From the cell containing the given text, extract its center point as [x, y] coordinate. 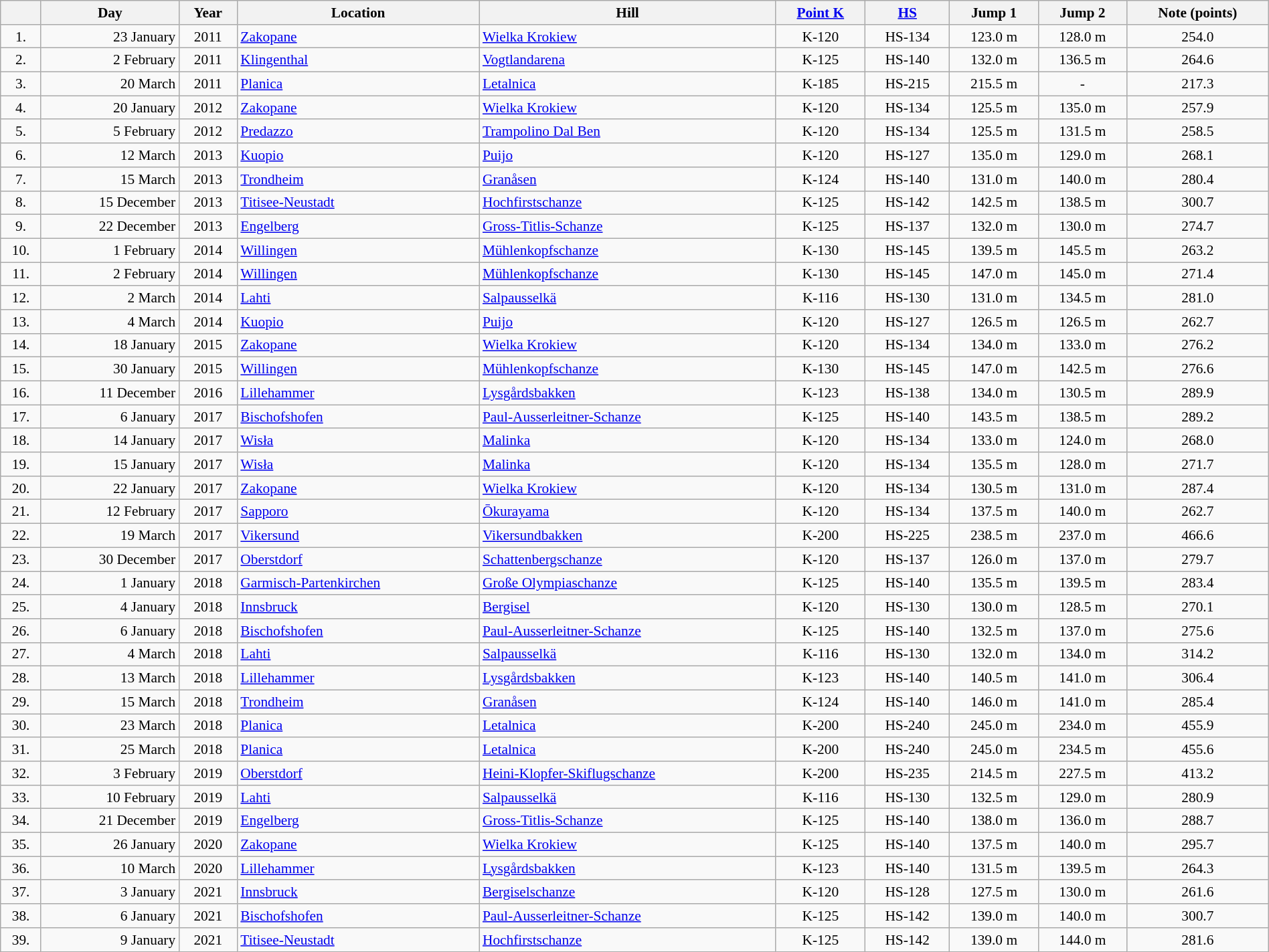
264.6 [1197, 60]
38. [21, 916]
Note (points) [1197, 13]
289.9 [1197, 393]
Bergiselschanze [628, 892]
Schattenbergschanze [628, 559]
17. [21, 417]
3. [21, 84]
Point K [821, 13]
21 December [110, 821]
455.9 [1197, 726]
254.0 [1197, 37]
HS [907, 13]
270.1 [1197, 607]
16. [21, 393]
271.4 [1197, 274]
215.5 m [994, 84]
7. [21, 179]
280.9 [1197, 797]
126.0 m [994, 559]
29. [21, 702]
268.0 [1197, 441]
Predazzo [358, 132]
12. [21, 298]
35. [21, 845]
274.7 [1197, 227]
Jump 1 [994, 13]
413.2 [1197, 773]
4. [21, 108]
30 December [110, 559]
30. [21, 726]
136.5 m [1082, 60]
217.3 [1197, 84]
18 January [110, 345]
143.5 m [994, 417]
Große Olympiaschanze [628, 583]
26. [21, 631]
24. [21, 583]
39. [21, 940]
36. [21, 868]
Ōkurayama [628, 512]
1 February [110, 250]
15. [21, 369]
25. [21, 607]
214.5 m [994, 773]
263.2 [1197, 250]
Klingenthal [358, 60]
21. [21, 512]
23 March [110, 726]
12 March [110, 155]
238.5 m [994, 536]
5 February [110, 132]
3 February [110, 773]
HS-235 [907, 773]
K-185 [821, 84]
14 January [110, 441]
281.6 [1197, 940]
Sapporo [358, 512]
33. [21, 797]
285.4 [1197, 702]
1. [21, 37]
145.5 m [1082, 250]
283.4 [1197, 583]
30 January [110, 369]
276.2 [1197, 345]
276.6 [1197, 369]
146.0 m [994, 702]
23. [21, 559]
3 January [110, 892]
HS-225 [907, 536]
8. [21, 203]
1 January [110, 583]
227.5 m [1082, 773]
4 January [110, 607]
264.3 [1197, 868]
261.6 [1197, 892]
11 December [110, 393]
Vikersund [358, 536]
128.5 m [1082, 607]
31. [21, 749]
37. [21, 892]
HS-138 [907, 393]
22. [21, 536]
279.7 [1197, 559]
138.0 m [994, 821]
5. [21, 132]
15 January [110, 464]
10 February [110, 797]
Vogtlandarena [628, 60]
25 March [110, 749]
10 March [110, 868]
145.0 m [1082, 274]
28. [21, 678]
289.2 [1197, 417]
2016 [207, 393]
268.1 [1197, 155]
18. [21, 441]
Heini-Klopfer-Skiflugschanze [628, 773]
280.4 [1197, 179]
123.0 m [994, 37]
466.6 [1197, 536]
2. [21, 60]
15 December [110, 203]
34. [21, 821]
26 January [110, 845]
HS-215 [907, 84]
6. [21, 155]
127.5 m [994, 892]
19 March [110, 536]
306.4 [1197, 678]
19. [21, 464]
23 January [110, 37]
Trampolino Dal Ben [628, 132]
288.7 [1197, 821]
144.0 m [1082, 940]
9. [21, 227]
295.7 [1197, 845]
Vikersundbakken [628, 536]
22 December [110, 227]
12 February [110, 512]
20. [21, 488]
140.5 m [994, 678]
455.6 [1197, 749]
258.5 [1197, 132]
2 March [110, 298]
Location [358, 13]
20 January [110, 108]
281.0 [1197, 298]
314.2 [1197, 654]
13 March [110, 678]
20 March [110, 84]
234.5 m [1082, 749]
Year [207, 13]
124.0 m [1082, 441]
HS-128 [907, 892]
134.5 m [1082, 298]
13. [21, 322]
9 January [110, 940]
11. [21, 274]
32. [21, 773]
136.0 m [1082, 821]
287.4 [1197, 488]
257.9 [1197, 108]
Jump 2 [1082, 13]
14. [21, 345]
Garmisch-Partenkirchen [358, 583]
Bergisel [628, 607]
234.0 m [1082, 726]
Hill [628, 13]
22 January [110, 488]
271.7 [1197, 464]
- [1082, 84]
10. [21, 250]
Day [110, 13]
275.6 [1197, 631]
27. [21, 654]
237.0 m [1082, 536]
